Capture the cell that displays the provided text and extract its [x, y] central coordinate. 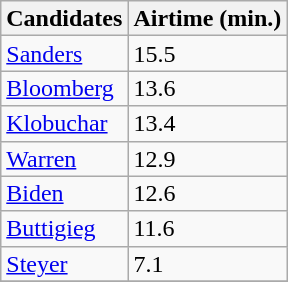
Biden [64, 194]
Buttigieg [64, 228]
13.6 [208, 88]
Sanders [64, 54]
13.4 [208, 124]
Klobuchar [64, 124]
12.6 [208, 194]
7.1 [208, 264]
11.6 [208, 228]
Warren [64, 158]
15.5 [208, 54]
12.9 [208, 158]
Candidates [64, 18]
Bloomberg [64, 88]
Steyer [64, 264]
Airtime (min.) [208, 18]
